Find where the given text appears and provide that cell's center as [x, y] coordinate. 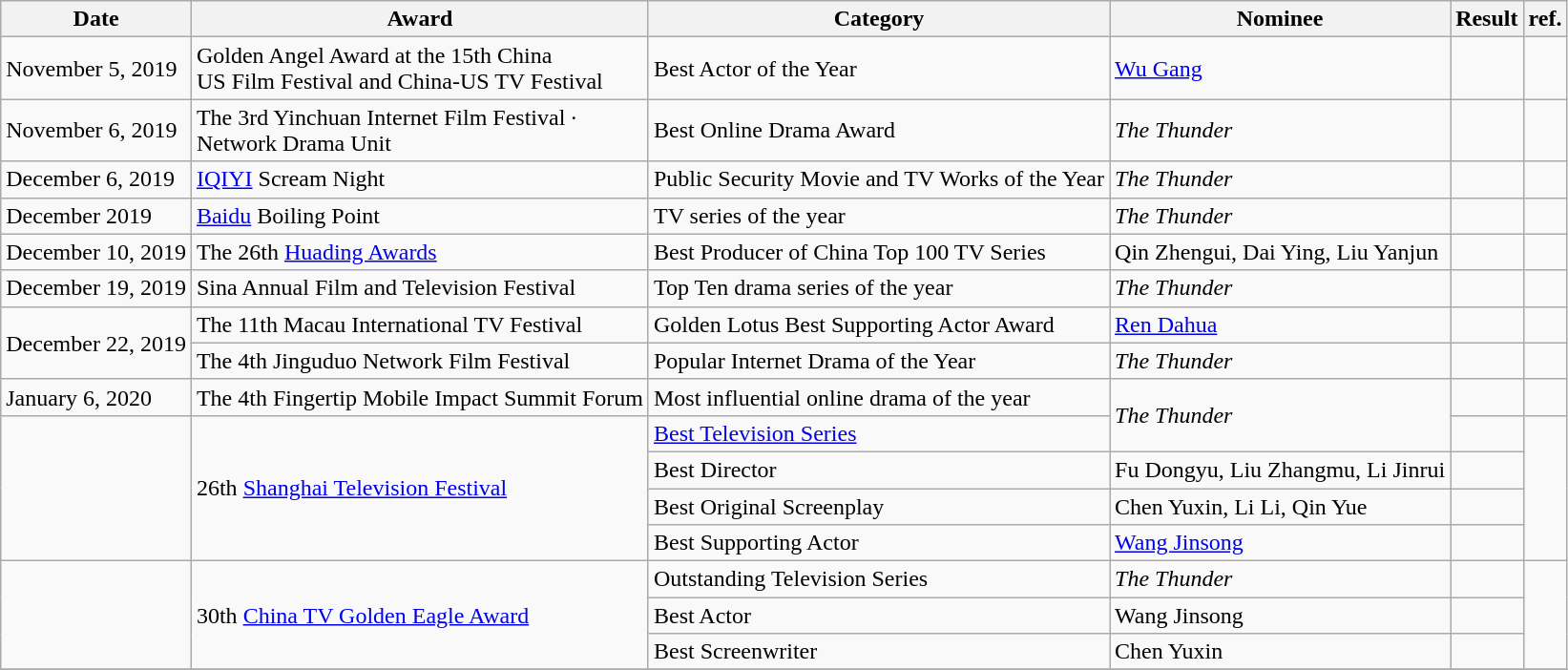
Best Supporting Actor [878, 543]
December 22, 2019 [96, 343]
Baidu Boiling Point [420, 216]
The 4th Fingertip Mobile Impact Summit Forum [420, 397]
Most influential online drama of the year [878, 397]
ref. [1545, 19]
Date [96, 19]
November 6, 2019 [96, 130]
Ren Dahua [1281, 325]
Category [878, 19]
Best Original Screenplay [878, 507]
The 4th Jinguduo Network Film Festival [420, 361]
Nominee [1281, 19]
January 6, 2020 [96, 397]
December 10, 2019 [96, 252]
Qin Zhengui, Dai Ying, Liu Yanjun [1281, 252]
The 3rd Yinchuan Internet Film Festival ·Network Drama Unit [420, 130]
November 5, 2019 [96, 69]
Best Actor of the Year [878, 69]
Best Actor [878, 616]
The 11th Macau International TV Festival [420, 325]
Best Screenwriter [878, 652]
December 19, 2019 [96, 288]
Outstanding Television Series [878, 579]
Result [1487, 19]
Wu Gang [1281, 69]
Best Director [878, 470]
Top Ten drama series of the year [878, 288]
Fu Dongyu, Liu Zhangmu, Li Jinrui [1281, 470]
Award [420, 19]
30th China TV Golden Eagle Award [420, 616]
Best Producer of China Top 100 TV Series [878, 252]
26th Shanghai Television Festival [420, 488]
December 2019 [96, 216]
Chen Yuxin, Li Li, Qin Yue [1281, 507]
Golden Angel Award at the 15th ChinaUS Film Festival and China-US TV Festival [420, 69]
Best Online Drama Award [878, 130]
IQIYI Scream Night [420, 179]
The 26th Huading Awards [420, 252]
Chen Yuxin [1281, 652]
Golden Lotus Best Supporting Actor Award [878, 325]
Popular Internet Drama of the Year [878, 361]
Public Security Movie and TV Works of the Year [878, 179]
TV series of the year [878, 216]
December 6, 2019 [96, 179]
Sina Annual Film and Television Festival [420, 288]
Best Television Series [878, 433]
